Find where the given text appears and provide that cell's center as [X, Y] coordinate. 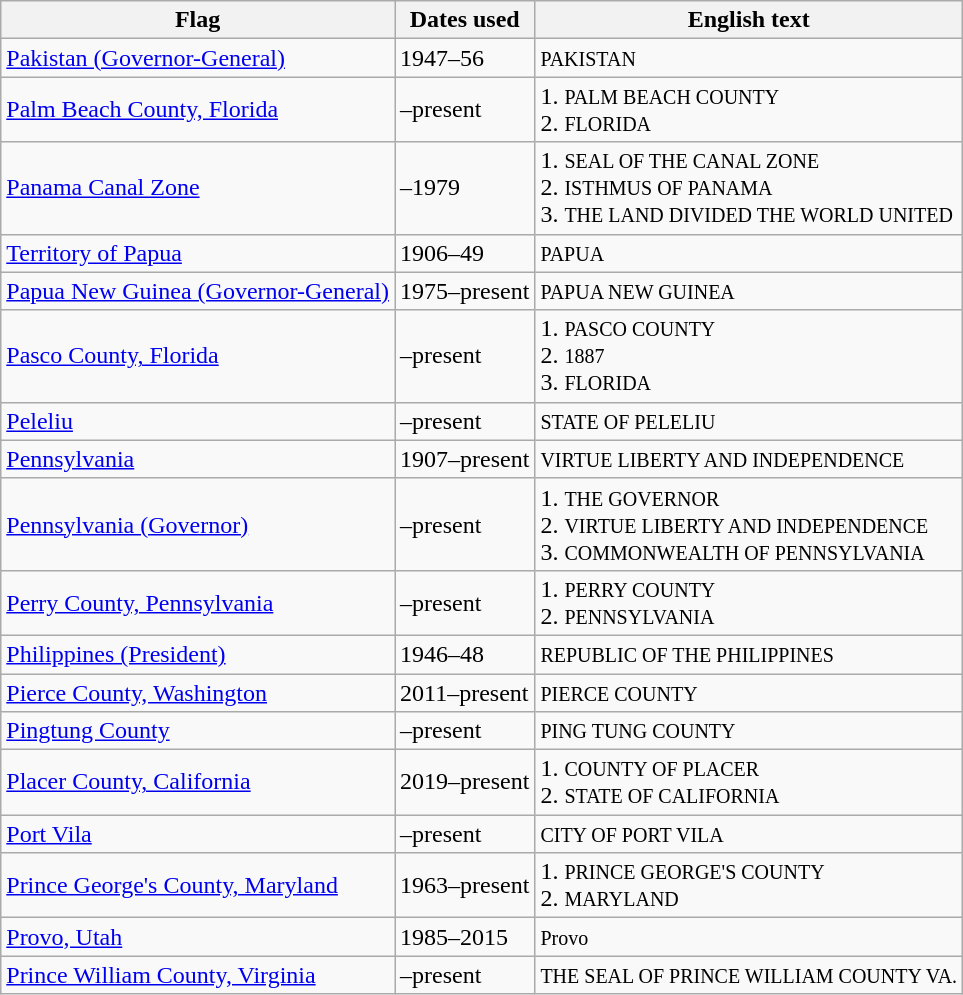
1907–present [464, 459]
Provo, Utah [198, 937]
Philippines (President) [198, 654]
1. PALM BEACH COUNTY2. FLORIDA [749, 110]
Flag [198, 20]
1. THE GOVERNOR2. VIRTUE LIBERTY AND INDEPENDENCE3. COMMONWEALTH OF PENNSYLVANIA [749, 524]
English text [749, 20]
Placer County, California [198, 782]
Panama Canal Zone [198, 188]
1947–56 [464, 58]
THE SEAL OF PRINCE WILLIAM COUNTY VA. [749, 975]
1. PERRY COUNTY2. PENNSYLVANIA [749, 602]
1985–2015 [464, 937]
Prince William County, Virginia [198, 975]
1975–present [464, 291]
PAKISTAN [749, 58]
PAPUA NEW GUINEA [749, 291]
Perry County, Pennsylvania [198, 602]
Peleliu [198, 421]
PING TUNG COUNTY [749, 731]
1. SEAL OF THE CANAL ZONE2. ISTHMUS OF PANAMA3. THE LAND DIVIDED THE WORLD UNITED [749, 188]
2011–present [464, 693]
1. PASCO COUNTY2. 18873. FLORIDA [749, 356]
CITY OF PORT VILA [749, 834]
VIRTUE LIBERTY AND INDEPENDENCE [749, 459]
Territory of Papua [198, 253]
Pierce County, Washington [198, 693]
1963–present [464, 886]
Papua New Guinea (Governor-General) [198, 291]
REPUBLIC OF THE PHILIPPINES [749, 654]
Pakistan (Governor-General) [198, 58]
1. COUNTY OF PLACER2. STATE OF CALIFORNIA [749, 782]
STATE OF PELELIU [749, 421]
Dates used [464, 20]
Prince George's County, Maryland [198, 886]
2019–present [464, 782]
Port Vila [198, 834]
1906–49 [464, 253]
Pingtung County [198, 731]
Pennsylvania [198, 459]
PAPUA [749, 253]
1946–48 [464, 654]
–1979 [464, 188]
Pasco County, Florida [198, 356]
Pennsylvania (Governor) [198, 524]
Provo [749, 937]
1. PRINCE GEORGE'S COUNTY2. MARYLAND [749, 886]
PIERCE COUNTY [749, 693]
Palm Beach County, Florida [198, 110]
